Determine the [X, Y] coordinate at the center of the cell enclosing the given text.  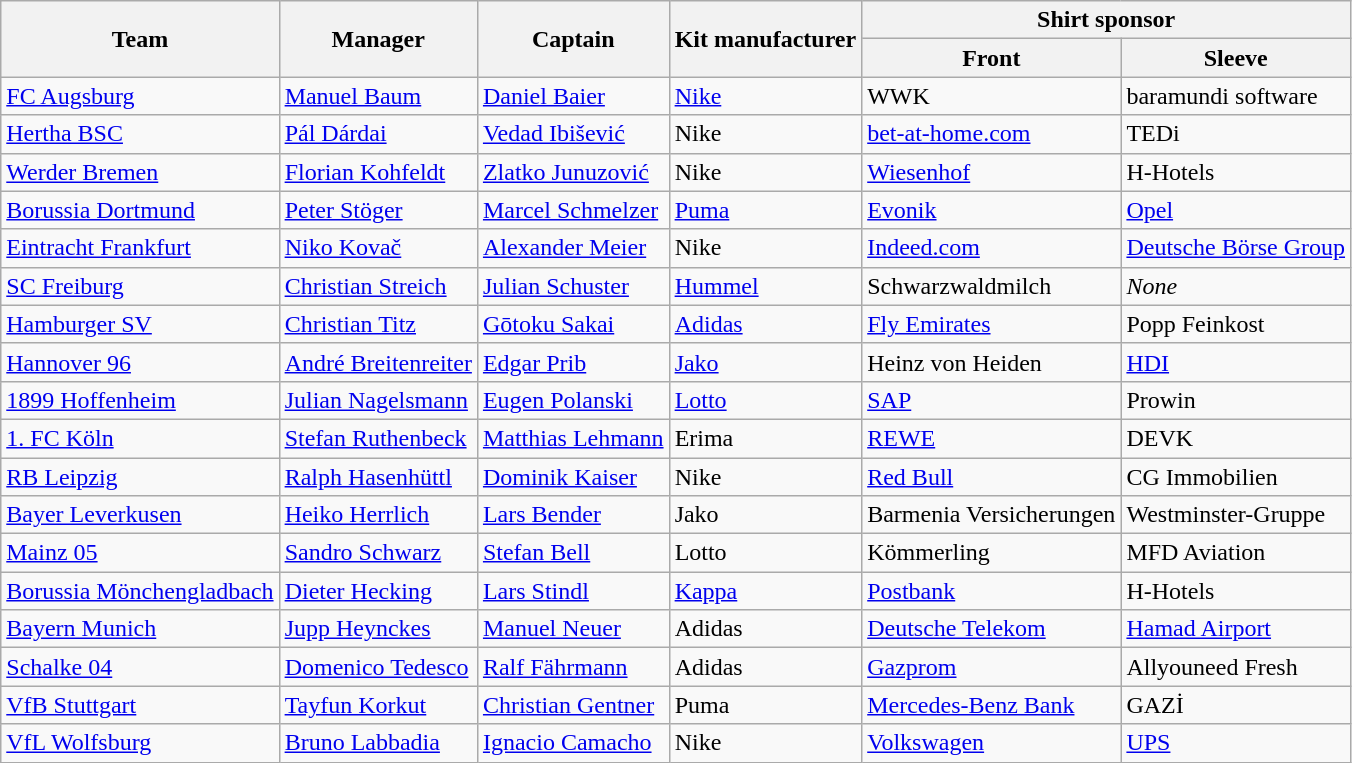
REWE [992, 438]
Niko Kovač [378, 248]
Stefan Bell [573, 553]
RB Leipzig [140, 477]
Borussia Mönchengladbach [140, 591]
Hummel [766, 286]
Eugen Polanski [573, 400]
Evonik [992, 210]
GAZİ [1236, 705]
Matthias Lehmann [573, 438]
Schwarzwaldmilch [992, 286]
Vedad Ibišević [573, 134]
Deutsche Telekom [992, 629]
Kit manufacturer [766, 39]
Bayer Leverkusen [140, 515]
Opel [1236, 210]
Heiko Herrlich [378, 515]
DEVK [1236, 438]
Deutsche Börse Group [1236, 248]
baramundi software [1236, 96]
Barmenia Versicherungen [992, 515]
Werder Bremen [140, 172]
Lars Stindl [573, 591]
Allyouneed Fresh [1236, 667]
VfB Stuttgart [140, 705]
André Breitenreiter [378, 362]
Manager [378, 39]
Fly Emirates [992, 324]
Bayern Munich [140, 629]
Hamburger SV [140, 324]
Mercedes-Benz Bank [992, 705]
Heinz von Heiden [992, 362]
Pál Dárdai [378, 134]
1. FC Köln [140, 438]
bet-at-home.com [992, 134]
Lars Bender [573, 515]
Edgar Prib [573, 362]
Volkswagen [992, 743]
Daniel Baier [573, 96]
Tayfun Korkut [378, 705]
Ralph Hasenhüttl [378, 477]
Peter Stöger [378, 210]
Florian Kohfeldt [378, 172]
Hannover 96 [140, 362]
Borussia Dortmund [140, 210]
Julian Schuster [573, 286]
Marcel Schmelzer [573, 210]
VfL Wolfsburg [140, 743]
Captain [573, 39]
Christian Titz [378, 324]
Sleeve [1236, 58]
Domenico Tedesco [378, 667]
Julian Nagelsmann [378, 400]
Kappa [766, 591]
Kömmerling [992, 553]
Mainz 05 [140, 553]
Ralf Fährmann [573, 667]
WWK [992, 96]
Christian Streich [378, 286]
None [1236, 286]
Red Bull [992, 477]
SC Freiburg [140, 286]
Westminster-Gruppe [1236, 515]
CG Immobilien [1236, 477]
Front [992, 58]
Shirt sponsor [1106, 20]
Hamad Airport [1236, 629]
Wiesenhof [992, 172]
Jupp Heynckes [378, 629]
Bruno Labbadia [378, 743]
Schalke 04 [140, 667]
Eintracht Frankfurt [140, 248]
Dominik Kaiser [573, 477]
Team [140, 39]
Sandro Schwarz [378, 553]
Erima [766, 438]
SAP [992, 400]
Dieter Hecking [378, 591]
HDI [1236, 362]
Gōtoku Sakai [573, 324]
Manuel Baum [378, 96]
Alexander Meier [573, 248]
MFD Aviation [1236, 553]
TEDi [1236, 134]
Hertha BSC [140, 134]
Zlatko Junuzović [573, 172]
Prowin [1236, 400]
Stefan Ruthenbeck [378, 438]
Manuel Neuer [573, 629]
Christian Gentner [573, 705]
1899 Hoffenheim [140, 400]
Gazprom [992, 667]
Popp Feinkost [1236, 324]
UPS [1236, 743]
Indeed.com [992, 248]
FC Augsburg [140, 96]
Ignacio Camacho [573, 743]
Postbank [992, 591]
